Search for the cell housing the specified text and yield its [X, Y] center coordinate. 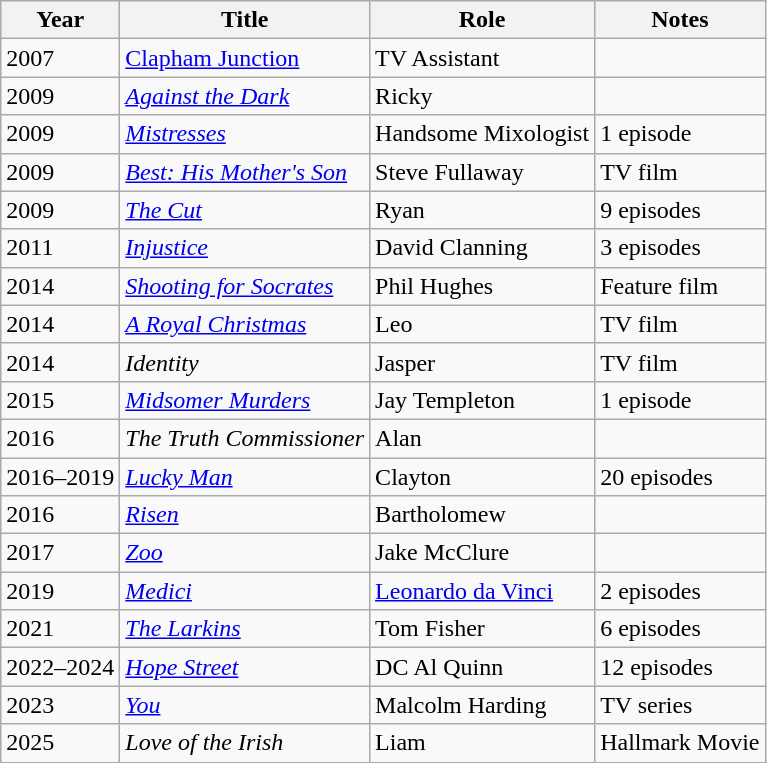
Injustice [245, 248]
Midsomer Murders [245, 400]
2011 [60, 248]
Title [245, 20]
Love of the Irish [245, 743]
Tom Fisher [482, 629]
Ryan [482, 210]
Risen [245, 515]
9 episodes [680, 210]
TV Assistant [482, 58]
DC Al Quinn [482, 667]
Zoo [245, 553]
2007 [60, 58]
Liam [482, 743]
Lucky Man [245, 477]
The Cut [245, 210]
Malcolm Harding [482, 705]
The Truth Commissioner [245, 438]
2022–2024 [60, 667]
Leonardo da Vinci [482, 591]
2023 [60, 705]
2 episodes [680, 591]
David Clanning [482, 248]
Medici [245, 591]
Jake McClure [482, 553]
The Larkins [245, 629]
Mistresses [245, 134]
A Royal Christmas [245, 324]
Jay Templeton [482, 400]
Hope Street [245, 667]
2019 [60, 591]
Leo [482, 324]
2021 [60, 629]
Year [60, 20]
2025 [60, 743]
Steve Fullaway [482, 172]
2015 [60, 400]
Handsome Mixologist [482, 134]
TV series [680, 705]
20 episodes [680, 477]
3 episodes [680, 248]
Jasper [482, 362]
Hallmark Movie [680, 743]
Best: His Mother's Son [245, 172]
Against the Dark [245, 96]
Feature film [680, 286]
2016–2019 [60, 477]
Notes [680, 20]
Identity [245, 362]
Ricky [482, 96]
2017 [60, 553]
Shooting for Socrates [245, 286]
Clapham Junction [245, 58]
Phil Hughes [482, 286]
You [245, 705]
Clayton [482, 477]
Alan [482, 438]
Bartholomew [482, 515]
6 episodes [680, 629]
12 episodes [680, 667]
Role [482, 20]
